Identify which cell holds the provided text, then report its [X, Y] central coordinate. 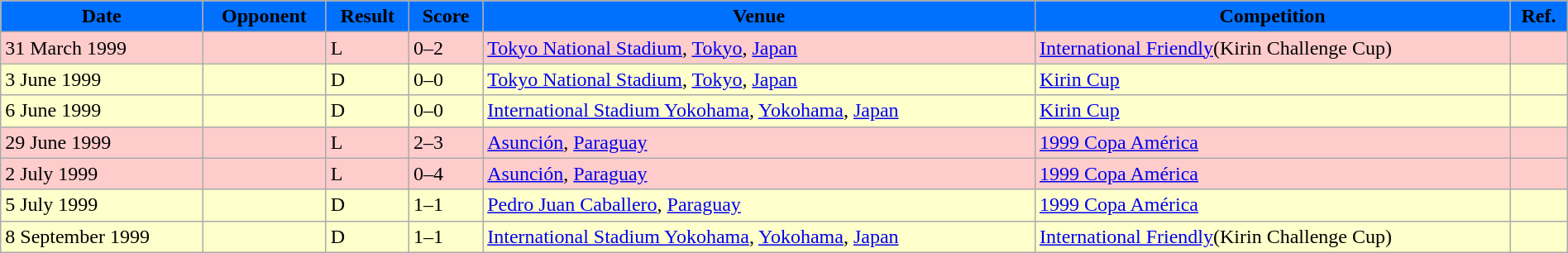
Ref. [1539, 17]
2–3 [445, 142]
0–4 [445, 174]
Venue [759, 17]
3 June 1999 [102, 79]
6 June 1999 [102, 111]
0–2 [445, 48]
8 September 1999 [102, 236]
Score [445, 17]
Result [367, 17]
Date [102, 17]
Pedro Juan Caballero, Paraguay [759, 205]
Competition [1273, 17]
5 July 1999 [102, 205]
Opponent [265, 17]
31 March 1999 [102, 48]
2 July 1999 [102, 174]
29 June 1999 [102, 142]
